Scan for the cell matching the given text and deliver its (x, y) coordinate at center. 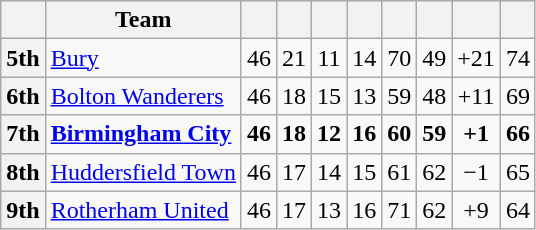
−1 (476, 172)
Bolton Wanderers (143, 96)
9th (23, 210)
61 (400, 172)
6th (23, 96)
65 (518, 172)
+9 (476, 210)
7th (23, 134)
Team (143, 20)
74 (518, 58)
69 (518, 96)
+21 (476, 58)
8th (23, 172)
12 (330, 134)
+11 (476, 96)
21 (294, 58)
Huddersfield Town (143, 172)
Bury (143, 58)
+1 (476, 134)
11 (330, 58)
64 (518, 210)
60 (400, 134)
Rotherham United (143, 210)
5th (23, 58)
66 (518, 134)
Birmingham City (143, 134)
71 (400, 210)
70 (400, 58)
48 (434, 96)
49 (434, 58)
